From the cell containing the given text, extract its center point as [X, Y] coordinate. 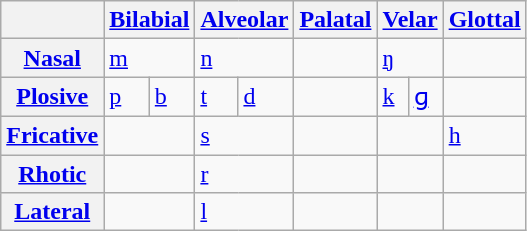
ŋ [410, 58]
s [244, 135]
h [484, 135]
Nasal [52, 58]
r [244, 173]
Alveolar [244, 20]
k [392, 97]
b [172, 97]
t [216, 97]
Bilabial [150, 20]
Velar [410, 20]
Rhotic [52, 173]
l [244, 212]
Lateral [52, 212]
p [127, 97]
ɡ [426, 97]
Fricative [52, 135]
Glottal [484, 20]
Palatal [336, 20]
d [266, 97]
m [150, 58]
n [244, 58]
Plosive [52, 97]
